Scan for the cell matching the given text and deliver its [X, Y] coordinate at center. 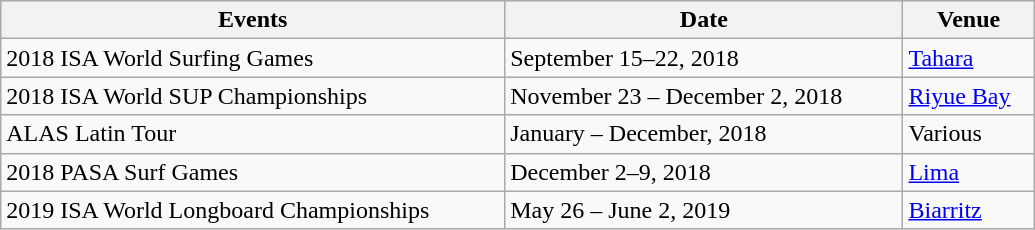
September 15–22, 2018 [704, 58]
Events [253, 20]
Tahara [968, 58]
Various [968, 134]
Venue [968, 20]
2018 ISA World SUP Championships [253, 96]
Lima [968, 172]
Biarritz [968, 210]
Riyue Bay [968, 96]
May 26 – June 2, 2019 [704, 210]
ALAS Latin Tour [253, 134]
January – December, 2018 [704, 134]
December 2–9, 2018 [704, 172]
2018 ISA World Surfing Games [253, 58]
2019 ISA World Longboard Championships [253, 210]
Date [704, 20]
November 23 – December 2, 2018 [704, 96]
2018 PASA Surf Games [253, 172]
